Return the (X, Y) coordinate for the center point of the cell that contains the specified text.  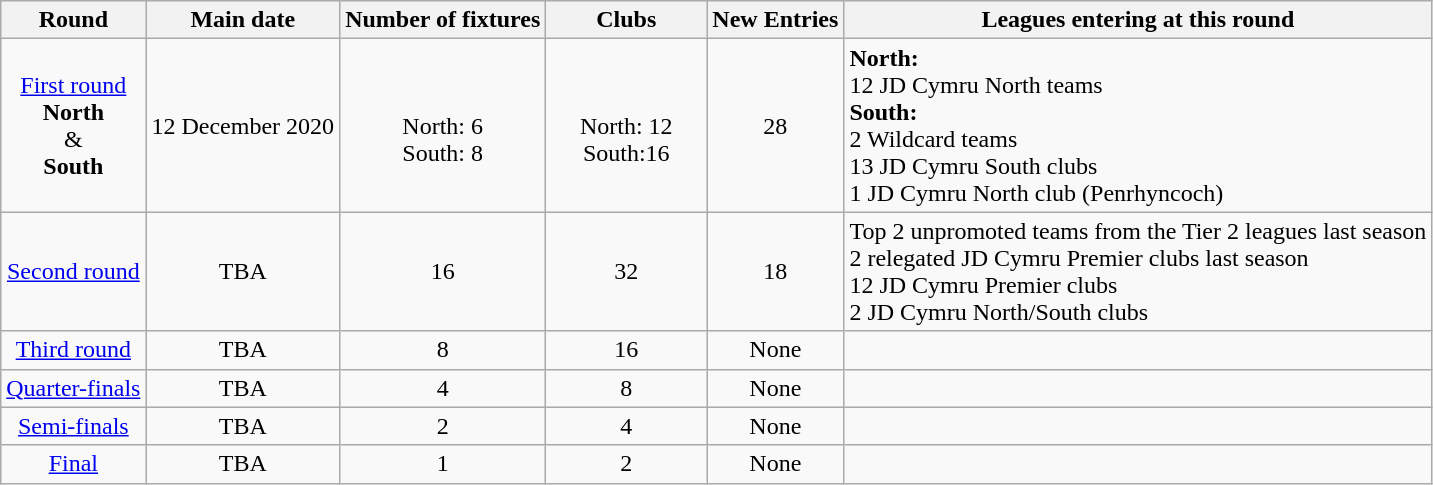
Second round (74, 272)
Third round (74, 350)
North: 6 South: 8 (443, 126)
North: 12 South:16 (626, 126)
32 (626, 272)
Semi-finals (74, 426)
Main date (243, 20)
12 December 2020 (243, 126)
18 (776, 272)
1 (443, 464)
Quarter-finals (74, 388)
Leagues entering at this round (1138, 20)
Number of fixtures (443, 20)
Clubs (626, 20)
Final (74, 464)
28 (776, 126)
First round North& South (74, 126)
North: 12 JD Cymru North teamsSouth: 2 Wildcard teams 13 JD Cymru South clubs 1 JD Cymru North club (Penrhyncoch) (1138, 126)
New Entries (776, 20)
Round (74, 20)
